Return the [x, y] coordinate for the center point of the cell that contains the specified text.  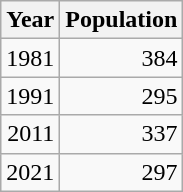
2011 [30, 134]
1981 [30, 58]
Year [30, 20]
297 [122, 172]
384 [122, 58]
2021 [30, 172]
Population [122, 20]
295 [122, 96]
1991 [30, 96]
337 [122, 134]
